Find where the given text appears and provide that cell's center as (X, Y) coordinate. 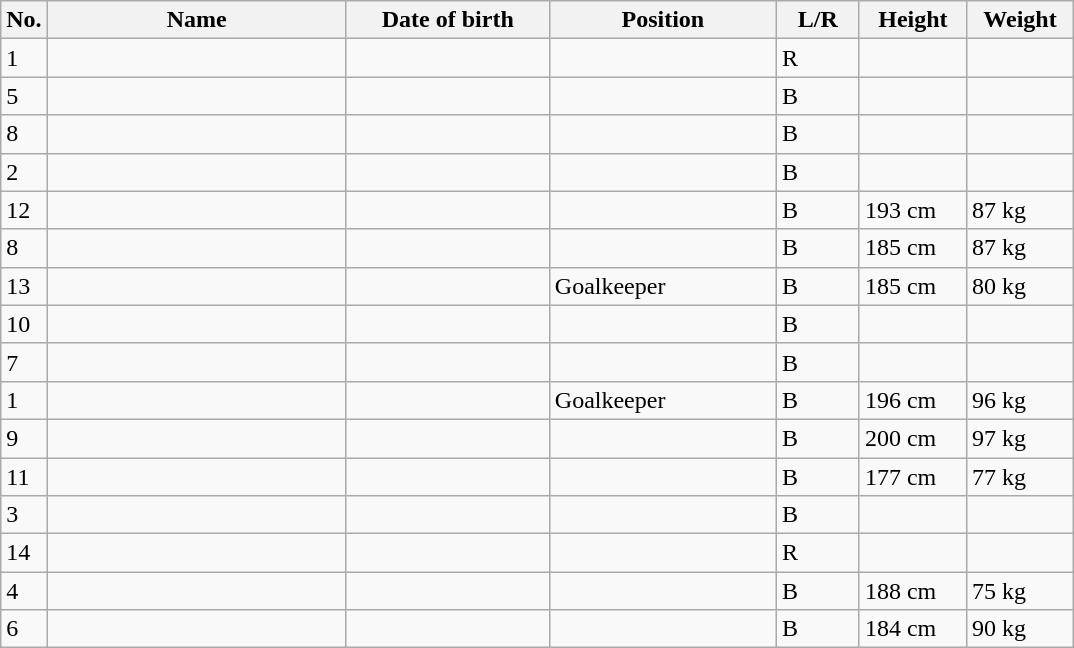
184 cm (912, 629)
75 kg (1020, 591)
193 cm (912, 210)
No. (24, 20)
3 (24, 515)
90 kg (1020, 629)
Height (912, 20)
13 (24, 286)
5 (24, 96)
4 (24, 591)
97 kg (1020, 438)
9 (24, 438)
196 cm (912, 400)
177 cm (912, 477)
80 kg (1020, 286)
6 (24, 629)
L/R (818, 20)
11 (24, 477)
Date of birth (448, 20)
2 (24, 172)
77 kg (1020, 477)
96 kg (1020, 400)
10 (24, 324)
7 (24, 362)
14 (24, 553)
Weight (1020, 20)
12 (24, 210)
200 cm (912, 438)
Position (662, 20)
188 cm (912, 591)
Name (196, 20)
